For the text-containing cell, return its midpoint in (X, Y) coordinate format. 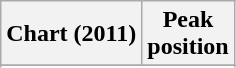
Peakposition (188, 34)
Chart (2011) (72, 34)
